Find where the given text appears and provide that cell's center as [x, y] coordinate. 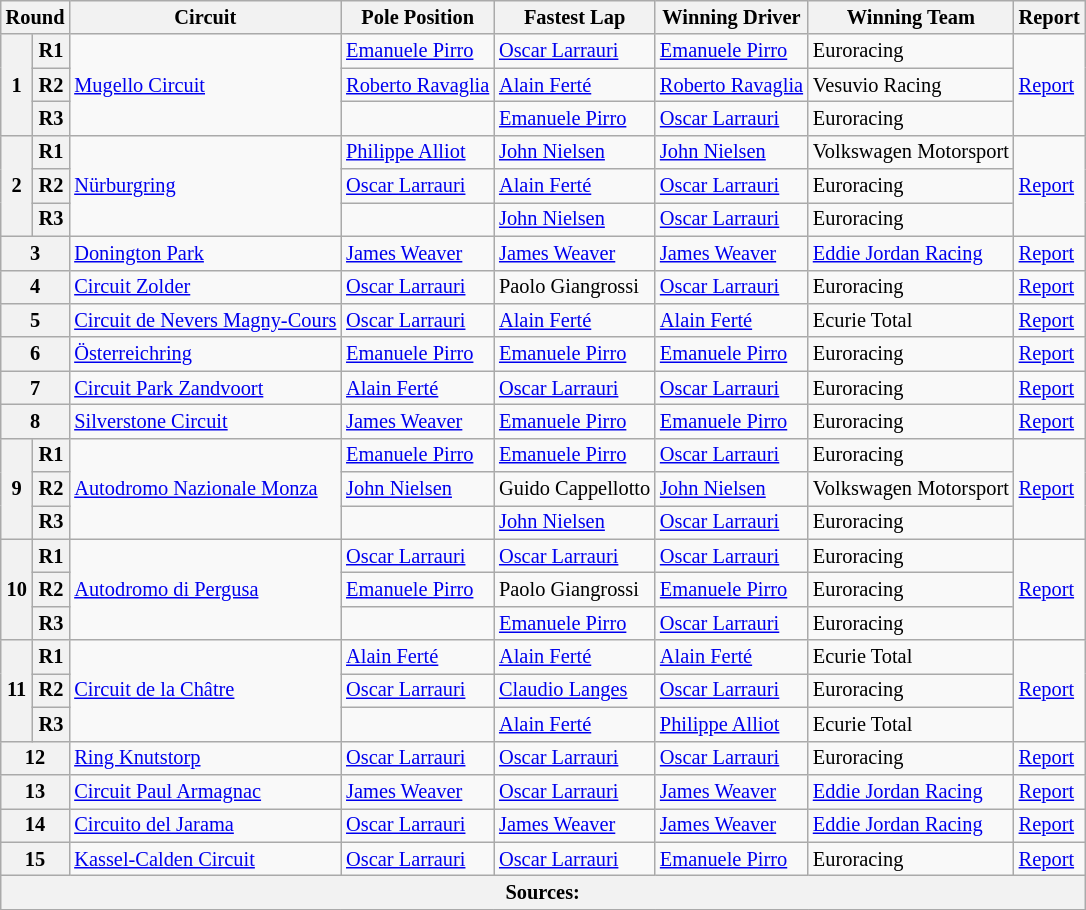
2 [17, 186]
Circuit Paul Armagnac [205, 791]
Autodromo Nazionale Monza [205, 488]
Circuit [205, 17]
Pole Position [418, 17]
7 [36, 388]
Österreichring [205, 354]
Donington Park [205, 253]
Fastest Lap [574, 17]
3 [36, 253]
10 [17, 590]
Ring Knutstorp [205, 758]
Autodromo di Pergusa [205, 590]
Kassel-Calden Circuit [205, 859]
1 [17, 84]
Winning Driver [732, 17]
Mugello Circuit [205, 84]
Silverstone Circuit [205, 421]
Winning Team [911, 17]
4 [36, 287]
Circuito del Jarama [205, 825]
9 [17, 488]
15 [36, 859]
11 [17, 690]
Circuit de la Châtre [205, 690]
Circuit Park Zandvoort [205, 388]
Circuit Zolder [205, 287]
5 [36, 320]
Nürburgring [205, 186]
Claudio Langes [574, 690]
Sources: [543, 892]
8 [36, 421]
14 [36, 825]
6 [36, 354]
Circuit de Nevers Magny-Cours [205, 320]
13 [36, 791]
Guido Cappellotto [574, 489]
12 [36, 758]
Vesuvio Racing [911, 85]
Round [36, 17]
